From the cell containing the given text, extract its center point as (x, y) coordinate. 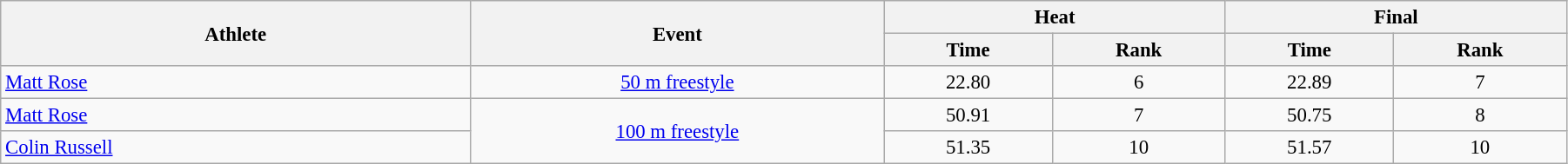
Final (1396, 17)
6 (1138, 82)
Colin Russell (236, 148)
50.91 (968, 115)
Athlete (236, 33)
51.57 (1309, 148)
8 (1479, 115)
Heat (1055, 17)
51.35 (968, 148)
100 m freestyle (677, 132)
50 m freestyle (677, 82)
Event (677, 33)
22.89 (1309, 82)
22.80 (968, 82)
50.75 (1309, 115)
